Determine the (X, Y) coordinate at the center of the cell enclosing the given text.  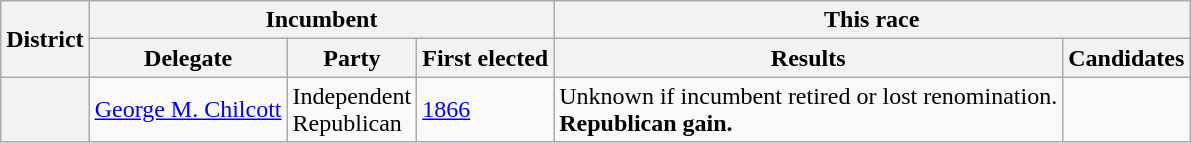
IndependentRepublican (352, 110)
Party (352, 58)
This race (872, 20)
George M. Chilcott (188, 110)
Incumbent (322, 20)
First elected (486, 58)
Candidates (1126, 58)
1866 (486, 110)
District (45, 39)
Results (808, 58)
Unknown if incumbent retired or lost renomination.Republican gain. (808, 110)
Delegate (188, 58)
